Extract the [x, y] coordinate from the center of the cell holding the provided text.  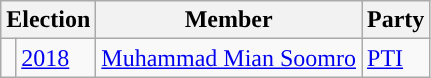
2018 [56, 58]
Party [396, 20]
Member [229, 20]
PTI [396, 58]
Muhammad Mian Soomro [229, 58]
Election [48, 20]
